Determine the [x, y] coordinate at the center of the cell enclosing the given text.  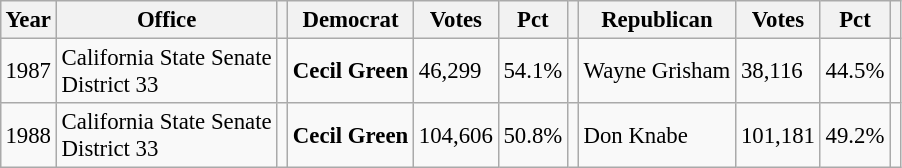
38,116 [778, 70]
Office [166, 20]
Year [28, 20]
Don Knabe [656, 136]
Wayne Grisham [656, 70]
1988 [28, 136]
44.5% [854, 70]
49.2% [854, 136]
101,181 [778, 136]
104,606 [456, 136]
50.8% [532, 136]
46,299 [456, 70]
1987 [28, 70]
Democrat [351, 20]
Republican [656, 20]
54.1% [532, 70]
